Return [X, Y] of the center of cell containing provided text 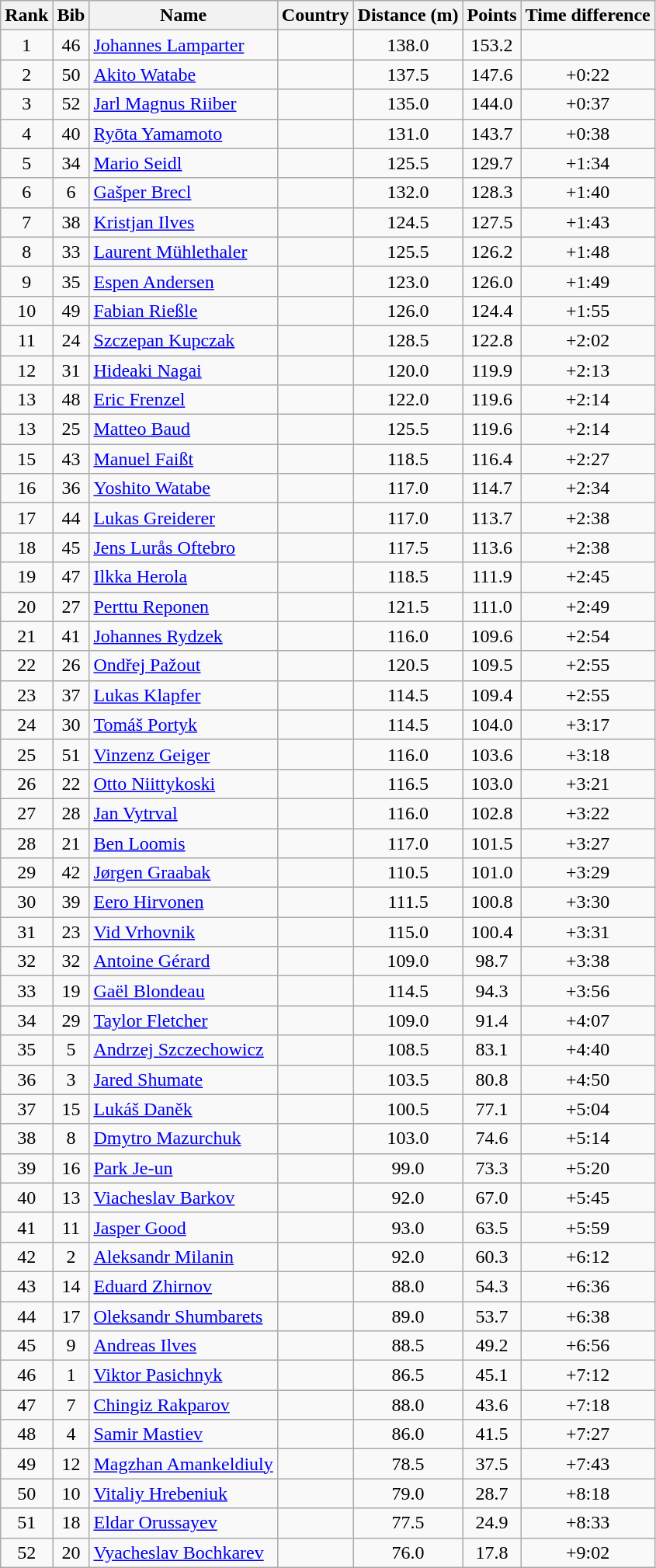
111.5 [408, 902]
+3:18 [588, 754]
+4:40 [588, 1050]
45.1 [492, 1375]
+1:40 [588, 193]
132.0 [408, 193]
116.4 [492, 459]
122.8 [492, 340]
113.6 [492, 548]
Espen Andersen [183, 281]
102.8 [492, 813]
Jørgen Graabak [183, 873]
+2:27 [588, 459]
+2:02 [588, 340]
Dmytro Mazurchuk [183, 1139]
+6:36 [588, 1286]
99.0 [408, 1168]
120.5 [408, 666]
77.1 [492, 1109]
Matteo Baud [183, 429]
Andreas Ilves [183, 1346]
+5:04 [588, 1109]
111.9 [492, 577]
41.5 [492, 1434]
Eduard Zhirnov [183, 1286]
67.0 [492, 1198]
137.5 [408, 75]
147.6 [492, 75]
+1:55 [588, 311]
117.5 [408, 548]
101.5 [492, 843]
113.7 [492, 518]
+5:14 [588, 1139]
104.0 [492, 725]
+1:49 [588, 281]
+7:43 [588, 1464]
+3:27 [588, 843]
144.0 [492, 104]
60.3 [492, 1257]
Chingiz Rakparov [183, 1405]
63.5 [492, 1227]
Vitaliy Hrebeniuk [183, 1493]
Bib [71, 16]
Oleksandr Shumbarets [183, 1316]
+3:22 [588, 813]
Points [492, 16]
79.0 [408, 1493]
153.2 [492, 45]
109.4 [492, 695]
Country [315, 16]
100.8 [492, 902]
Name [183, 16]
Ilkka Herola [183, 577]
53.7 [492, 1316]
103.5 [408, 1080]
+3:56 [588, 991]
+5:59 [588, 1227]
108.5 [408, 1050]
Otto Niittykoski [183, 784]
+3:17 [588, 725]
+7:18 [588, 1405]
17.8 [492, 1552]
+0:38 [588, 134]
123.0 [408, 281]
+4:07 [588, 1020]
86.5 [408, 1375]
128.3 [492, 193]
93.0 [408, 1227]
120.0 [408, 370]
+4:50 [588, 1080]
Viacheslav Barkov [183, 1198]
110.5 [408, 873]
Distance (m) [408, 16]
Laurent Mühlethaler [183, 252]
+9:02 [588, 1552]
Vinzenz Geiger [183, 754]
Yoshito Watabe [183, 488]
+7:12 [588, 1375]
+8:33 [588, 1523]
Hideaki Nagai [183, 370]
+0:22 [588, 75]
+2:49 [588, 607]
Jarl Magnus Riiber [183, 104]
Jens Lurås Oftebro [183, 548]
+3:38 [588, 961]
Ondřej Pažout [183, 666]
+8:18 [588, 1493]
124.4 [492, 311]
+3:21 [588, 784]
+3:30 [588, 902]
Taylor Fletcher [183, 1020]
Tomáš Portyk [183, 725]
+5:20 [588, 1168]
143.7 [492, 134]
+3:29 [588, 873]
80.8 [492, 1080]
128.5 [408, 340]
Gašper Brecl [183, 193]
+3:31 [588, 932]
28.7 [492, 1493]
Mario Seidl [183, 163]
+6:56 [588, 1346]
+0:37 [588, 104]
127.5 [492, 222]
114.7 [492, 488]
Lukáš Daněk [183, 1109]
+1:43 [588, 222]
Gaël Blondeau [183, 991]
116.5 [408, 784]
Akito Watabe [183, 75]
Park Je-un [183, 1168]
100.4 [492, 932]
Eero Hirvonen [183, 902]
37.5 [492, 1464]
+2:34 [588, 488]
+2:45 [588, 577]
98.7 [492, 961]
88.5 [408, 1346]
43.6 [492, 1405]
Viktor Pasichnyk [183, 1375]
109.6 [492, 636]
115.0 [408, 932]
103.6 [492, 754]
135.0 [408, 104]
Antoine Gérard [183, 961]
122.0 [408, 400]
91.4 [492, 1020]
121.5 [408, 607]
+1:48 [588, 252]
Andrzej Szczechowicz [183, 1050]
Eldar Orussayev [183, 1523]
+2:54 [588, 636]
89.0 [408, 1316]
131.0 [408, 134]
83.1 [492, 1050]
Magzhan Amankeldiuly [183, 1464]
+5:45 [588, 1198]
Perttu Reponen [183, 607]
73.3 [492, 1168]
138.0 [408, 45]
Fabian Rießle [183, 311]
129.7 [492, 163]
Lukas Greiderer [183, 518]
Jared Shumate [183, 1080]
Rank [26, 16]
+6:12 [588, 1257]
+2:13 [588, 370]
119.9 [492, 370]
+6:38 [588, 1316]
Eric Frenzel [183, 400]
111.0 [492, 607]
14 [71, 1286]
Johannes Rydzek [183, 636]
124.5 [408, 222]
77.5 [408, 1523]
74.6 [492, 1139]
+1:34 [588, 163]
Time difference [588, 16]
Ryōta Yamamoto [183, 134]
86.0 [408, 1434]
24.9 [492, 1523]
Ben Loomis [183, 843]
Jan Vytrval [183, 813]
94.3 [492, 991]
54.3 [492, 1286]
126.2 [492, 252]
Jasper Good [183, 1227]
Johannes Lamparter [183, 45]
Kristjan Ilves [183, 222]
100.5 [408, 1109]
109.5 [492, 666]
Manuel Faißt [183, 459]
+7:27 [588, 1434]
101.0 [492, 873]
Samir Mastiev [183, 1434]
Aleksandr Milanin [183, 1257]
Szczepan Kupczak [183, 340]
78.5 [408, 1464]
49.2 [492, 1346]
Vyacheslav Bochkarev [183, 1552]
Lukas Klapfer [183, 695]
76.0 [408, 1552]
Vid Vrhovnik [183, 932]
